Provide the [X, Y] coordinate of the cell's center where the given text is located.  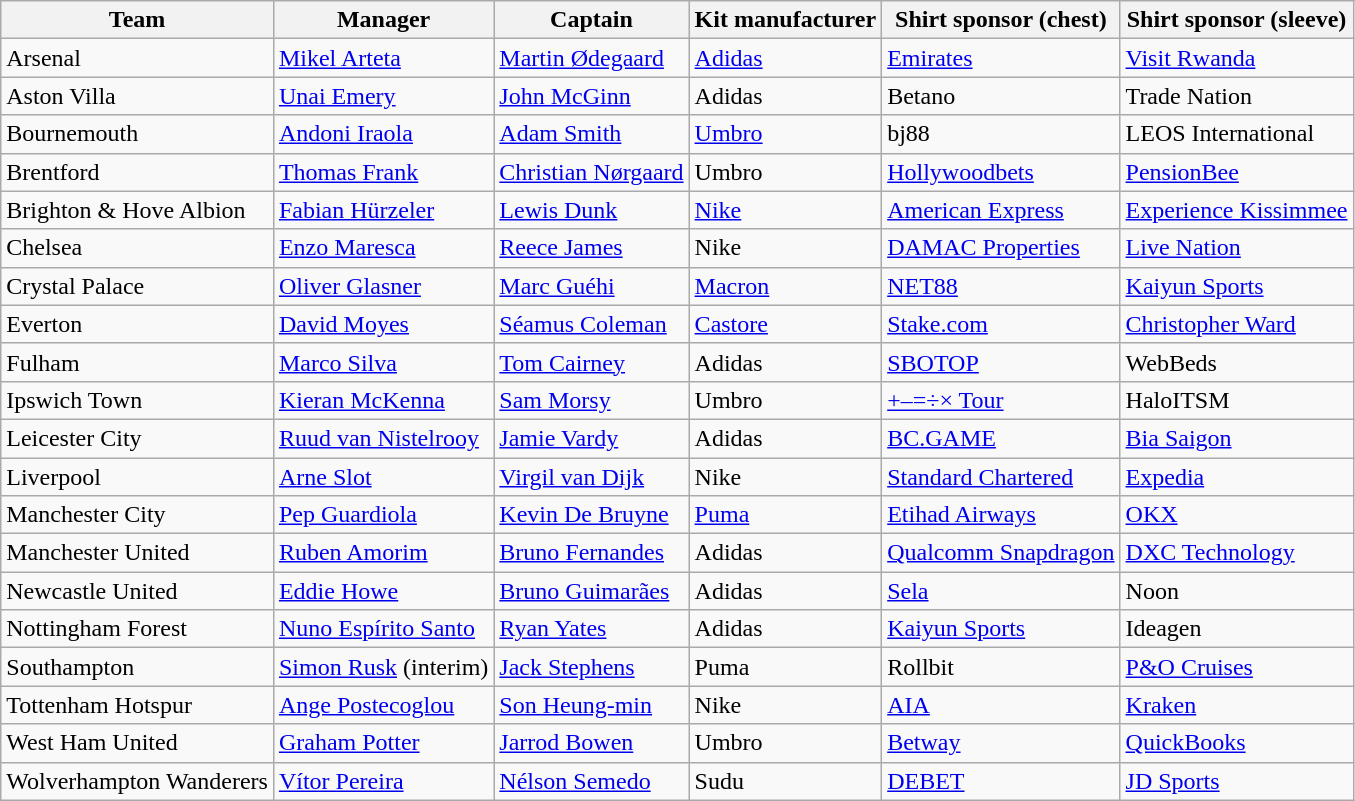
Manager [383, 20]
Trade Nation [1236, 96]
Andoni Iraola [383, 134]
Bia Saigon [1236, 438]
Crystal Palace [138, 286]
DAMAC Properties [1001, 248]
Virgil van Dijk [592, 477]
West Ham United [138, 743]
OKX [1236, 515]
Tom Cairney [592, 362]
Jarrod Bowen [592, 743]
Everton [138, 324]
Ruben Amorim [383, 553]
Oliver Glasner [383, 286]
Arsenal [138, 58]
Son Heung-min [592, 705]
Stake.com [1001, 324]
Kraken [1236, 705]
Ryan Yates [592, 629]
QuickBooks [1236, 743]
LEOS International [1236, 134]
Expedia [1236, 477]
Graham Potter [383, 743]
Jack Stephens [592, 667]
Séamus Coleman [592, 324]
Eddie Howe [383, 591]
Kevin De Bruyne [592, 515]
Hollywoodbets [1001, 172]
Bournemouth [138, 134]
Unai Emery [383, 96]
Nélson Semedo [592, 781]
Martin Ødegaard [592, 58]
SBOTOP [1001, 362]
Reece James [592, 248]
Shirt sponsor (sleeve) [1236, 20]
Vítor Pereira [383, 781]
NET88 [1001, 286]
Marco Silva [383, 362]
Team [138, 20]
Ideagen [1236, 629]
Wolverhampton Wanderers [138, 781]
Castore [786, 324]
Kieran McKenna [383, 400]
HaloITSM [1236, 400]
Adam Smith [592, 134]
DXC Technology [1236, 553]
Betway [1001, 743]
Visit Rwanda [1236, 58]
Etihad Airways [1001, 515]
BC.GAME [1001, 438]
Kit manufacturer [786, 20]
Betano [1001, 96]
Emirates [1001, 58]
WebBeds [1236, 362]
Shirt sponsor (chest) [1001, 20]
Experience Kissimmee [1236, 210]
Sela [1001, 591]
Arne Slot [383, 477]
Ange Postecoglou [383, 705]
Captain [592, 20]
+–=÷× Tour [1001, 400]
Lewis Dunk [592, 210]
Bruno Fernandes [592, 553]
Nuno Espírito Santo [383, 629]
Sudu [786, 781]
Standard Chartered [1001, 477]
Ruud van Nistelrooy [383, 438]
Manchester United [138, 553]
bj88 [1001, 134]
Enzo Maresca [383, 248]
Bruno Guimarães [592, 591]
DEBET [1001, 781]
David Moyes [383, 324]
AIA [1001, 705]
Ipswich Town [138, 400]
Rollbit [1001, 667]
Brentford [138, 172]
Qualcomm Snapdragon [1001, 553]
Simon Rusk (interim) [383, 667]
Brighton & Hove Albion [138, 210]
Pep Guardiola [383, 515]
Jamie Vardy [592, 438]
Fabian Hürzeler [383, 210]
Noon [1236, 591]
JD Sports [1236, 781]
PensionBee [1236, 172]
Chelsea [138, 248]
Leicester City [138, 438]
Thomas Frank [383, 172]
Southampton [138, 667]
American Express [1001, 210]
Marc Guéhi [592, 286]
Tottenham Hotspur [138, 705]
Christopher Ward [1236, 324]
Nottingham Forest [138, 629]
P&O Cruises [1236, 667]
Aston Villa [138, 96]
Christian Nørgaard [592, 172]
Fulham [138, 362]
Manchester City [138, 515]
Mikel Arteta [383, 58]
Macron [786, 286]
John McGinn [592, 96]
Live Nation [1236, 248]
Liverpool [138, 477]
Newcastle United [138, 591]
Sam Morsy [592, 400]
